Search for the cell housing the specified text and yield its (x, y) center coordinate. 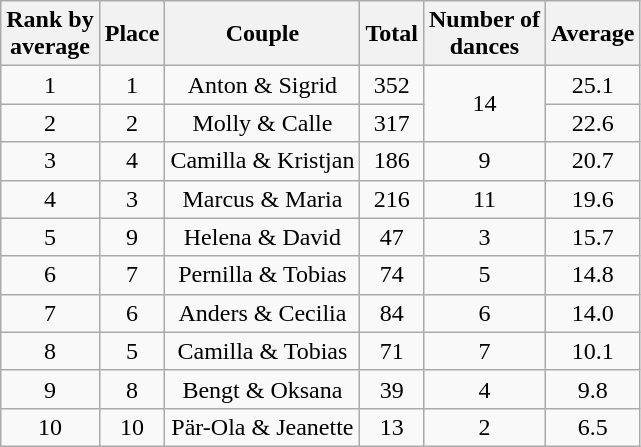
Pernilla & Tobias (262, 275)
13 (392, 427)
Camilla & Tobias (262, 351)
Anton & Sigrid (262, 85)
216 (392, 199)
Couple (262, 34)
84 (392, 313)
Bengt & Oksana (262, 389)
15.7 (592, 237)
74 (392, 275)
47 (392, 237)
14.0 (592, 313)
10.1 (592, 351)
Anders & Cecilia (262, 313)
Molly & Calle (262, 123)
Marcus & Maria (262, 199)
Total (392, 34)
9.8 (592, 389)
22.6 (592, 123)
Number of dances (484, 34)
317 (392, 123)
186 (392, 161)
352 (392, 85)
Camilla & Kristjan (262, 161)
25.1 (592, 85)
19.6 (592, 199)
Helena & David (262, 237)
39 (392, 389)
20.7 (592, 161)
Average (592, 34)
Pär-Ola & Jeanette (262, 427)
14 (484, 104)
11 (484, 199)
6.5 (592, 427)
71 (392, 351)
14.8 (592, 275)
Rank by average (50, 34)
Place (132, 34)
